Locate the cell with the specified text and output its (X, Y) center coordinate. 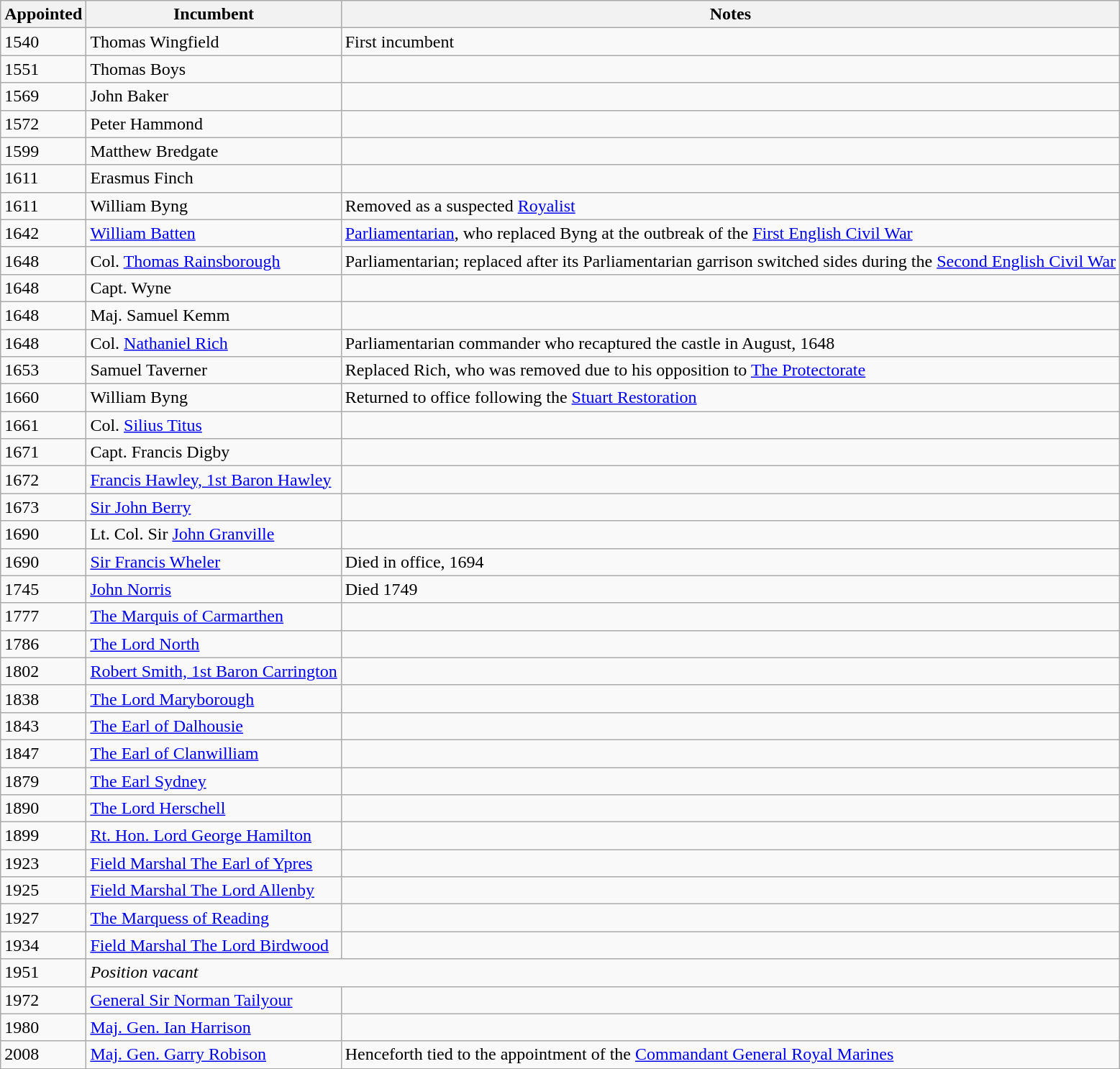
1551 (43, 69)
1879 (43, 781)
Died 1749 (730, 589)
Col. Silius Titus (214, 425)
Peter Hammond (214, 124)
1672 (43, 480)
Capt. Francis Digby (214, 452)
Col. Nathaniel Rich (214, 343)
The Lord Maryborough (214, 699)
Incumbent (214, 14)
Capt. Wyne (214, 288)
1786 (43, 644)
Parliamentarian, who replaced Byng at the outbreak of the First English Civil War (730, 233)
The Marquess of Reading (214, 918)
Matthew Bredgate (214, 151)
Sir John Berry (214, 507)
1777 (43, 617)
Erasmus Finch (214, 178)
1661 (43, 425)
1660 (43, 398)
Maj. Samuel Kemm (214, 315)
Position vacant (603, 973)
1925 (43, 891)
1927 (43, 918)
Parliamentarian commander who recaptured the castle in August, 1648 (730, 343)
Thomas Wingfield (214, 42)
Maj. Gen. Garry Robison (214, 1055)
Francis Hawley, 1st Baron Hawley (214, 480)
1934 (43, 945)
Died in office, 1694 (730, 562)
1569 (43, 96)
The Earl Sydney (214, 781)
Field Marshal The Lord Birdwood (214, 945)
The Marquis of Carmarthen (214, 617)
1923 (43, 863)
Removed as a suspected Royalist (730, 206)
Col. Thomas Rainsborough (214, 260)
1673 (43, 507)
1745 (43, 589)
1843 (43, 726)
Sir Francis Wheler (214, 562)
First incumbent (730, 42)
Rt. Hon. Lord George Hamilton (214, 836)
1847 (43, 753)
John Norris (214, 589)
The Lord North (214, 644)
Parliamentarian; replaced after its Parliamentarian garrison switched sides during the Second English Civil War (730, 260)
Returned to office following the Stuart Restoration (730, 398)
Lt. Col. Sir John Granville (214, 534)
1802 (43, 671)
1838 (43, 699)
1899 (43, 836)
Maj. Gen. Ian Harrison (214, 1027)
General Sir Norman Tailyour (214, 1000)
1599 (43, 151)
The Lord Herschell (214, 809)
The Earl of Clanwilliam (214, 753)
The Earl of Dalhousie (214, 726)
1951 (43, 973)
1671 (43, 452)
Replaced Rich, who was removed due to his opposition to The Protectorate (730, 370)
2008 (43, 1055)
Field Marshal The Earl of Ypres (214, 863)
1540 (43, 42)
Samuel Taverner (214, 370)
1642 (43, 233)
William Batten (214, 233)
John Baker (214, 96)
Robert Smith, 1st Baron Carrington (214, 671)
Henceforth tied to the appointment of the Commandant General Royal Marines (730, 1055)
1653 (43, 370)
Notes (730, 14)
1890 (43, 809)
1980 (43, 1027)
1972 (43, 1000)
Thomas Boys (214, 69)
Field Marshal The Lord Allenby (214, 891)
1572 (43, 124)
Appointed (43, 14)
